Determine the (X, Y) coordinate at the center of the cell enclosing the given text.  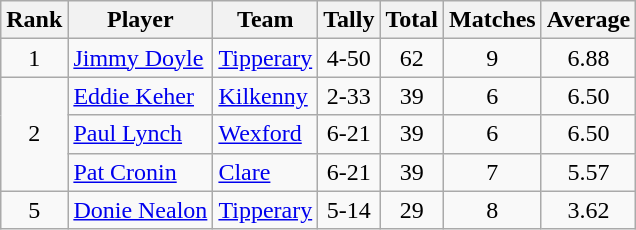
4-50 (349, 58)
5.57 (588, 172)
29 (412, 210)
Total (412, 20)
Matches (492, 20)
7 (492, 172)
Eddie Keher (140, 96)
3.62 (588, 210)
Player (140, 20)
2 (34, 134)
Pat Cronin (140, 172)
Rank (34, 20)
Average (588, 20)
1 (34, 58)
62 (412, 58)
Wexford (266, 134)
Tally (349, 20)
Jimmy Doyle (140, 58)
6.88 (588, 58)
5-14 (349, 210)
8 (492, 210)
Paul Lynch (140, 134)
2-33 (349, 96)
9 (492, 58)
Kilkenny (266, 96)
Team (266, 20)
Clare (266, 172)
Donie Nealon (140, 210)
5 (34, 210)
